Return the (X, Y) coordinate for the center point of the cell that contains the specified text.  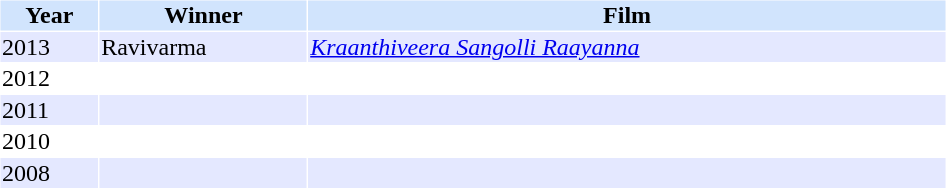
2012 (49, 79)
Kraanthiveera Sangolli Raayanna (628, 47)
Year (49, 15)
2010 (49, 141)
Film (628, 15)
Ravivarma (204, 47)
2008 (49, 173)
2011 (49, 110)
Winner (204, 15)
2013 (49, 47)
